Determine the [X, Y] coordinate at the center of the cell enclosing the given text.  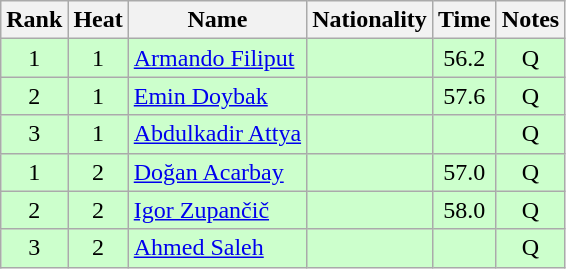
57.6 [464, 96]
Rank [34, 20]
57.0 [464, 172]
Igor Zupančič [217, 210]
Doğan Acarbay [217, 172]
Time [464, 20]
Heat [98, 20]
Nationality [370, 20]
Armando Filiput [217, 58]
Notes [530, 20]
Emin Doybak [217, 96]
Abdulkadir Attya [217, 134]
Name [217, 20]
56.2 [464, 58]
Ahmed Saleh [217, 248]
58.0 [464, 210]
